From the cell containing the given text, extract its center point as [x, y] coordinate. 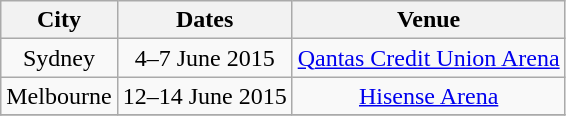
Qantas Credit Union Arena [428, 58]
Melbourne [59, 96]
City [59, 20]
4–7 June 2015 [204, 58]
Sydney [59, 58]
Dates [204, 20]
12–14 June 2015 [204, 96]
Hisense Arena [428, 96]
Venue [428, 20]
